Capture the cell that displays the provided text and extract its (X, Y) central coordinate. 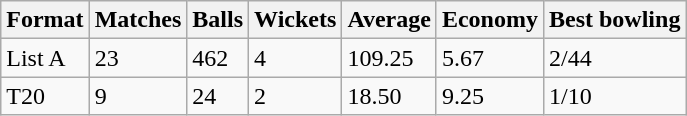
Format (45, 20)
24 (218, 96)
462 (218, 58)
18.50 (390, 96)
2 (296, 96)
23 (138, 58)
Average (390, 20)
Best bowling (614, 20)
4 (296, 58)
Balls (218, 20)
T20 (45, 96)
Economy (490, 20)
9 (138, 96)
5.67 (490, 58)
2/44 (614, 58)
List A (45, 58)
Matches (138, 20)
9.25 (490, 96)
Wickets (296, 20)
1/10 (614, 96)
109.25 (390, 58)
